Search for the cell housing the specified text and yield its (X, Y) center coordinate. 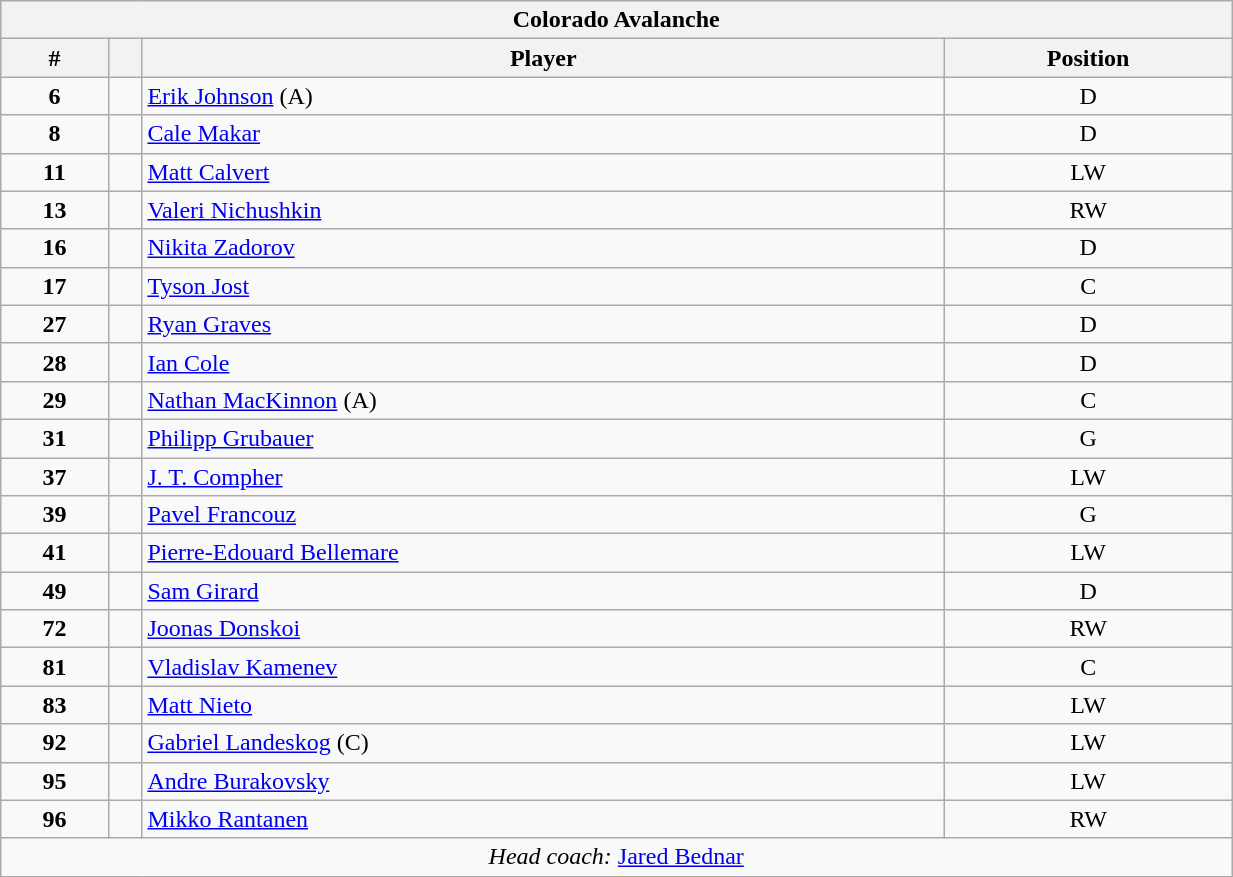
Pierre-Edouard Bellemare (544, 553)
Matt Nieto (544, 705)
13 (54, 210)
37 (54, 477)
95 (54, 781)
8 (54, 134)
Sam Girard (544, 591)
# (54, 58)
Nathan MacKinnon (A) (544, 400)
Andre Burakovsky (544, 781)
Philipp Grubauer (544, 438)
72 (54, 629)
29 (54, 400)
Nikita Zadorov (544, 248)
27 (54, 324)
16 (54, 248)
Vladislav Kamenev (544, 667)
83 (54, 705)
49 (54, 591)
Cale Makar (544, 134)
Colorado Avalanche (616, 20)
Valeri Nichushkin (544, 210)
Mikko Rantanen (544, 819)
Ian Cole (544, 362)
41 (54, 553)
Position (1088, 58)
39 (54, 515)
17 (54, 286)
92 (54, 743)
11 (54, 172)
J. T. Compher (544, 477)
96 (54, 819)
81 (54, 667)
31 (54, 438)
Erik Johnson (A) (544, 96)
6 (54, 96)
Matt Calvert (544, 172)
Head coach: Jared Bednar (616, 857)
Player (544, 58)
Tyson Jost (544, 286)
Joonas Donskoi (544, 629)
28 (54, 362)
Ryan Graves (544, 324)
Pavel Francouz (544, 515)
Gabriel Landeskog (C) (544, 743)
